Locate the cell with the specified text and output its [X, Y] center coordinate. 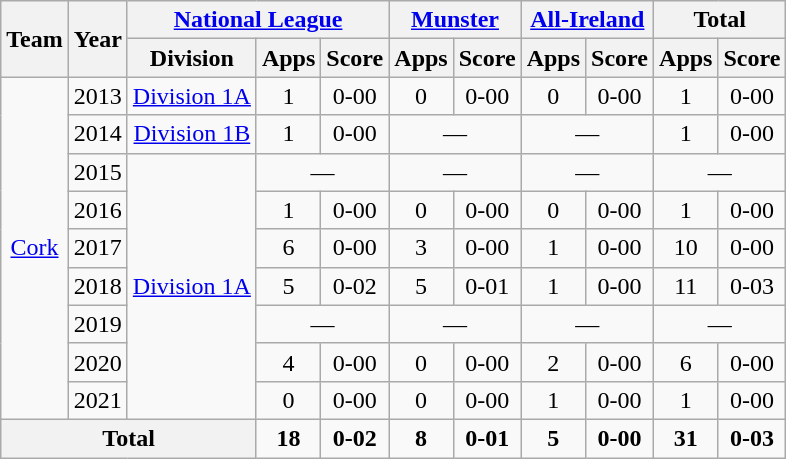
18 [288, 438]
4 [288, 362]
3 [421, 248]
2021 [98, 400]
Year [98, 39]
Cork [35, 248]
2017 [98, 248]
2019 [98, 324]
Team [35, 39]
11 [686, 286]
2018 [98, 286]
2014 [98, 134]
2015 [98, 172]
Division 1B [192, 134]
Munster [455, 20]
2 [553, 362]
10 [686, 248]
2013 [98, 96]
All-Ireland [587, 20]
2020 [98, 362]
Division [192, 58]
National League [258, 20]
2016 [98, 210]
8 [421, 438]
31 [686, 438]
